Determine the [x, y] coordinate at the center of the cell enclosing the given text.  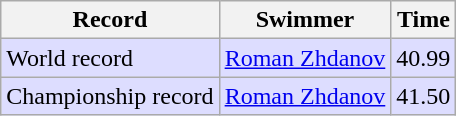
41.50 [424, 96]
Record [110, 20]
World record [110, 58]
Swimmer [305, 20]
Time [424, 20]
Championship record [110, 96]
40.99 [424, 58]
